For the text-containing cell, return its midpoint in [x, y] coordinate format. 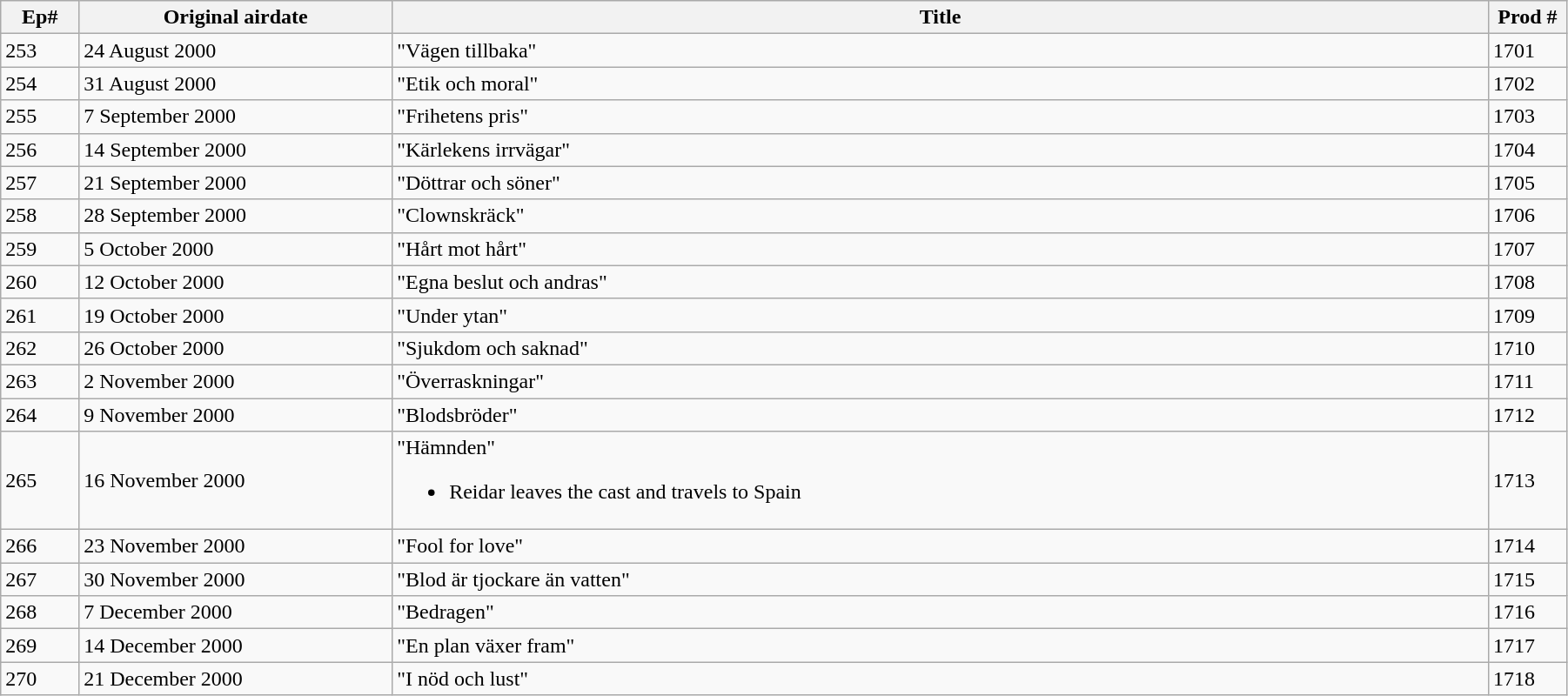
Ep# [40, 17]
270 [40, 679]
9 November 2000 [236, 415]
"Överraskningar" [941, 381]
"Clownskräck" [941, 216]
1707 [1527, 249]
Prod # [1527, 17]
257 [40, 183]
Original airdate [236, 17]
269 [40, 646]
"Sjukdom och saknad" [941, 348]
23 November 2000 [236, 546]
"Fool for love" [941, 546]
1718 [1527, 679]
1704 [1527, 150]
253 [40, 50]
258 [40, 216]
1703 [1527, 117]
256 [40, 150]
1710 [1527, 348]
"Blodsbröder" [941, 415]
"Hårt mot hårt" [941, 249]
7 December 2000 [236, 612]
7 September 2000 [236, 117]
28 September 2000 [236, 216]
1716 [1527, 612]
1713 [1527, 480]
5 October 2000 [236, 249]
266 [40, 546]
21 December 2000 [236, 679]
254 [40, 84]
262 [40, 348]
1712 [1527, 415]
"Etik och moral" [941, 84]
2 November 2000 [236, 381]
"Under ytan" [941, 315]
14 September 2000 [236, 150]
1702 [1527, 84]
"Frihetens pris" [941, 117]
1711 [1527, 381]
1706 [1527, 216]
21 September 2000 [236, 183]
1705 [1527, 183]
"Kärlekens irrvägar" [941, 150]
"Döttrar och söner" [941, 183]
259 [40, 249]
"En plan växer fram" [941, 646]
"Egna beslut och andras" [941, 282]
264 [40, 415]
255 [40, 117]
"Blod är tjockare än vatten" [941, 579]
"Hämnden"Reidar leaves the cast and travels to Spain [941, 480]
"Vägen tillbaka" [941, 50]
Title [941, 17]
1709 [1527, 315]
19 October 2000 [236, 315]
267 [40, 579]
265 [40, 480]
1717 [1527, 646]
26 October 2000 [236, 348]
31 August 2000 [236, 84]
1715 [1527, 579]
24 August 2000 [236, 50]
261 [40, 315]
"Bedragen" [941, 612]
263 [40, 381]
1714 [1527, 546]
260 [40, 282]
16 November 2000 [236, 480]
14 December 2000 [236, 646]
"I nöd och lust" [941, 679]
1708 [1527, 282]
30 November 2000 [236, 579]
268 [40, 612]
1701 [1527, 50]
12 October 2000 [236, 282]
